Detect which cell encompasses the target text, then output its (X, Y) center coordinate. 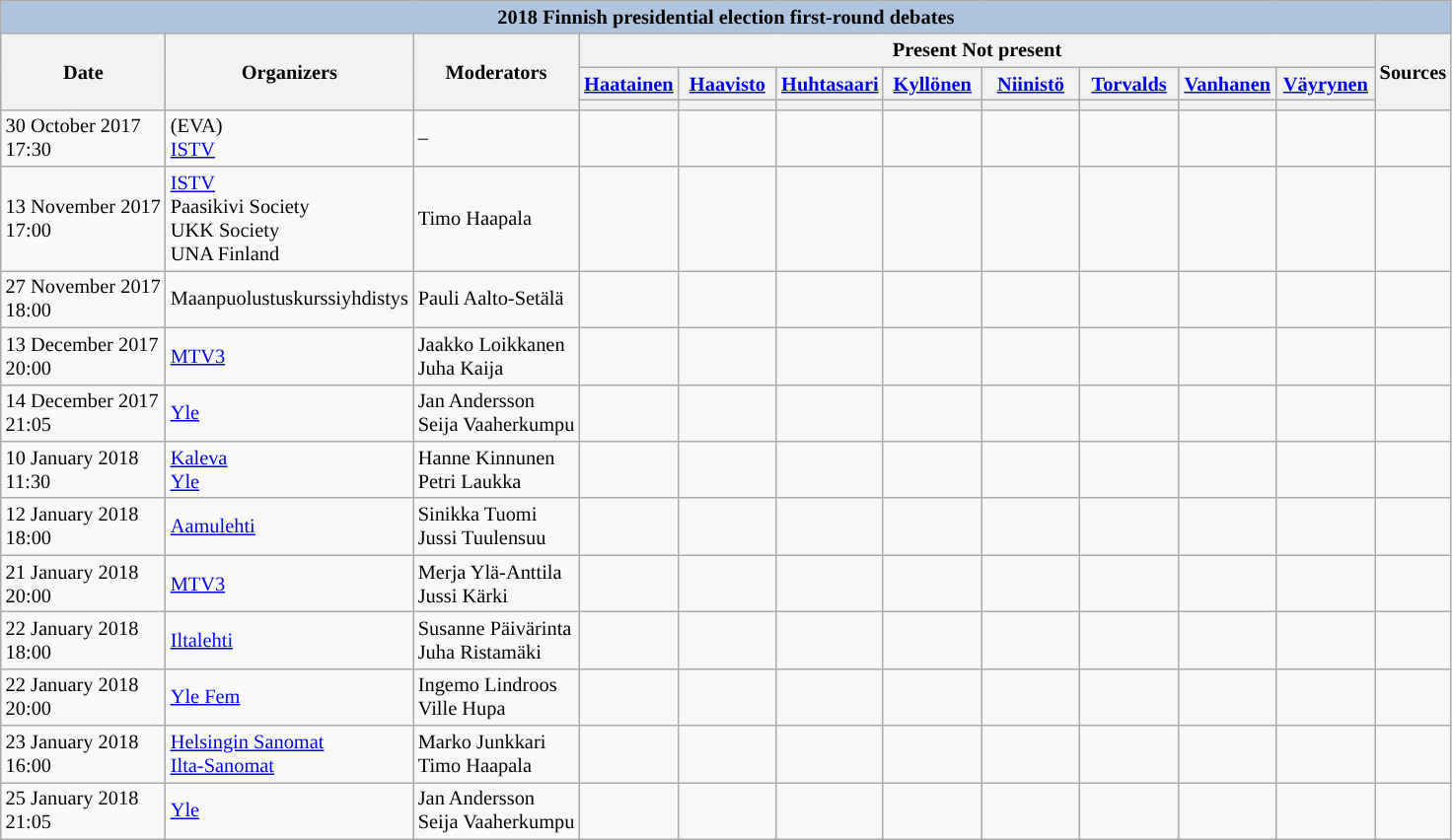
Date (83, 71)
Maanpuolustuskurssiyhdistys (290, 299)
Moderators (496, 71)
27 November 201718:00 (83, 299)
Pauli Aalto-Setälä (496, 299)
Sinikka TuomiJussi Tuulensuu (496, 526)
(EVA)ISTV (290, 138)
Haatainen (628, 84)
Vanhanen (1227, 84)
Aamulehti (290, 526)
Kyllönen (932, 84)
Niinistö (1031, 84)
Torvalds (1129, 84)
– (496, 138)
Haavisto (728, 84)
Iltalehti (290, 640)
10 January 201811:30 (83, 469)
Timo Haapala (496, 219)
25 January 201821:05 (83, 810)
Ingemo LindroosVille Hupa (496, 697)
13 December 201720:00 (83, 356)
21 January 201820:00 (83, 584)
Organizers (290, 71)
14 December 201721:05 (83, 413)
13 November 201717:00 (83, 219)
Susanne PäivärintaJuha Ristamäki (496, 640)
Huhtasaari (830, 84)
Marko JunkkariTimo Haapala (496, 754)
2018 Finnish presidential election first-round debates (726, 17)
12 January 201818:00 (83, 526)
KalevaYle (290, 469)
Merja Ylä-AnttilaJussi Kärki (496, 584)
Jaakko Loikkanen Juha Kaija (496, 356)
Hanne Kinnunen Petri Laukka (496, 469)
Yle Fem (290, 697)
Helsingin SanomatIlta-Sanomat (290, 754)
23 January 201816:00 (83, 754)
Sources (1413, 71)
22 January 201818:00 (83, 640)
ISTVPaasikivi SocietyUKK SocietyUNA Finland (290, 219)
22 January 201820:00 (83, 697)
30 October 201717:30 (83, 138)
Present Not present (977, 50)
Väyrynen (1326, 84)
